From the cell containing the given text, extract its center point as (x, y) coordinate. 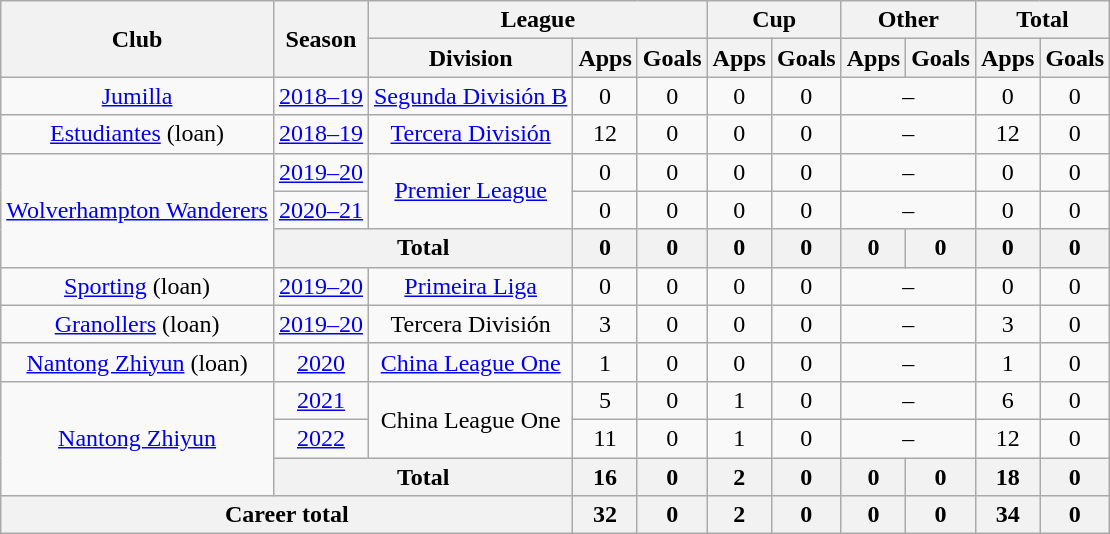
Wolverhampton Wanderers (138, 210)
Premier League (470, 191)
Segunda División B (470, 96)
Season (320, 39)
11 (605, 438)
16 (605, 477)
Jumilla (138, 96)
6 (1007, 400)
Granollers (loan) (138, 324)
Primeira Liga (470, 286)
32 (605, 515)
Nantong Zhiyun (loan) (138, 362)
League (538, 20)
Cup (774, 20)
2020–21 (320, 210)
Club (138, 39)
Nantong Zhiyun (138, 438)
2022 (320, 438)
Other (908, 20)
34 (1007, 515)
Sporting (loan) (138, 286)
Career total (287, 515)
2021 (320, 400)
2020 (320, 362)
18 (1007, 477)
5 (605, 400)
Estudiantes (loan) (138, 134)
Division (470, 58)
